Pinpoint the cell where the given text exists, returning its (X, Y) midpoint coordinate. 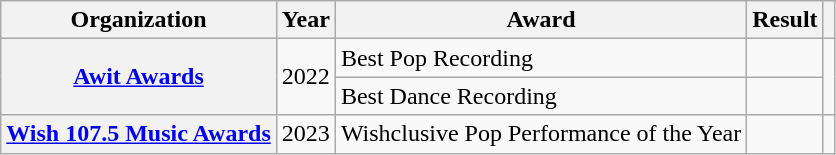
Wishclusive Pop Performance of the Year (540, 134)
Wish 107.5 Music Awards (139, 134)
Result (785, 20)
Best Pop Recording (540, 58)
Award (540, 20)
2022 (306, 77)
Best Dance Recording (540, 96)
Organization (139, 20)
Awit Awards (139, 77)
Year (306, 20)
2023 (306, 134)
